Scan for the cell matching the given text and deliver its (X, Y) coordinate at center. 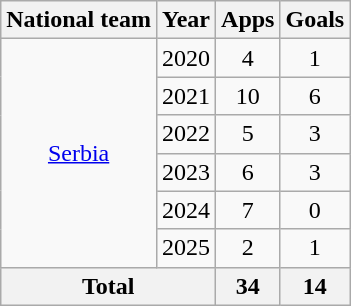
National team (79, 20)
2022 (186, 134)
0 (315, 210)
Total (108, 286)
2020 (186, 58)
2 (248, 248)
4 (248, 58)
34 (248, 286)
14 (315, 286)
7 (248, 210)
Year (186, 20)
Serbia (79, 153)
5 (248, 134)
10 (248, 96)
2025 (186, 248)
2021 (186, 96)
Goals (315, 20)
Apps (248, 20)
2023 (186, 172)
2024 (186, 210)
